Provide the (x, y) coordinate of the cell's center where the given text is located.  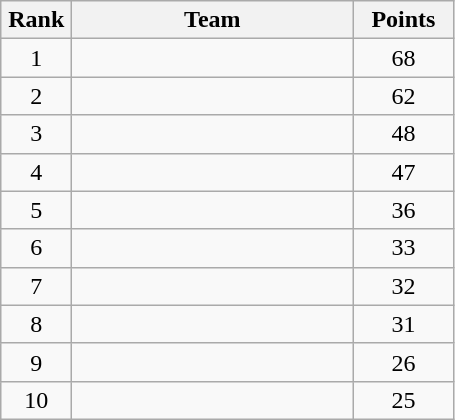
4 (36, 172)
62 (404, 96)
Team (212, 20)
1 (36, 58)
Points (404, 20)
5 (36, 210)
31 (404, 324)
25 (404, 400)
7 (36, 286)
6 (36, 248)
68 (404, 58)
26 (404, 362)
3 (36, 134)
2 (36, 96)
33 (404, 248)
36 (404, 210)
47 (404, 172)
32 (404, 286)
48 (404, 134)
10 (36, 400)
Rank (36, 20)
9 (36, 362)
8 (36, 324)
